For the text-containing cell, return its midpoint in [X, Y] coordinate format. 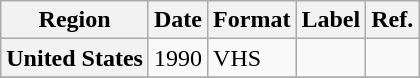
Region [75, 20]
Label [331, 20]
Format [252, 20]
United States [75, 58]
VHS [252, 58]
Date [178, 20]
1990 [178, 58]
Ref. [392, 20]
